Locate the cell with the specified text and output its [X, Y] center coordinate. 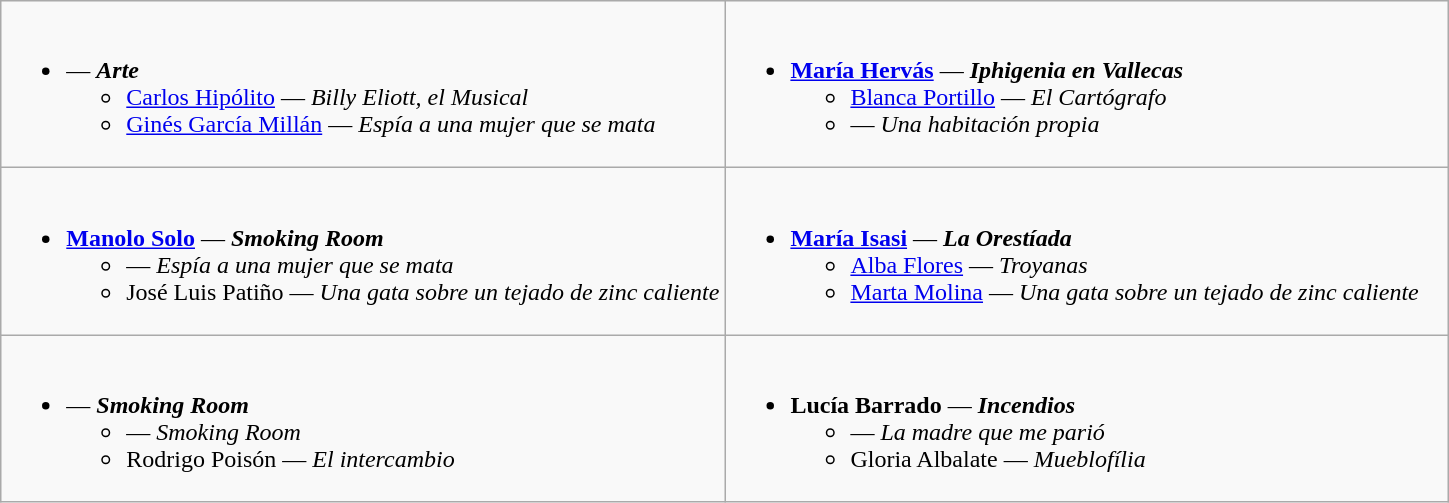
— ArteCarlos Hipólito — Billy Eliott, el MusicalGinés García Millán — Espía a una mujer que se mata [363, 84]
Lucía Barrado — Incendios — La madre que me parióGloria Albalate — Mueblofília [1087, 418]
— Smoking Room — Smoking RoomRodrigo Poisón — El intercambio [363, 418]
María Hervás — Iphigenia en VallecasBlanca Portillo — El Cartógrafo — Una habitación propia [1087, 84]
Manolo Solo — Smoking Room — Espía a una mujer que se mataJosé Luis Patiño — Una gata sobre un tejado de zinc caliente [363, 252]
María Isasi — La OrestíadaAlba Flores — TroyanasMarta Molina — Una gata sobre un tejado de zinc caliente [1087, 252]
